Identify which cell holds the provided text, then report its (x, y) central coordinate. 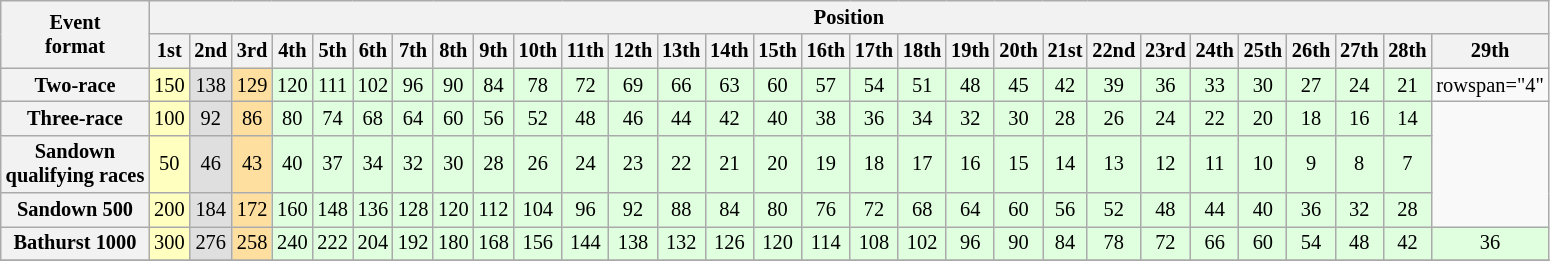
19th (970, 51)
100 (169, 118)
22nd (1114, 51)
17 (922, 164)
21st (1066, 51)
15th (777, 51)
8th (453, 51)
50 (169, 164)
258 (252, 243)
Three-race (75, 118)
7th (413, 51)
14th (729, 51)
20th (1018, 51)
12th (633, 51)
Bathurst 1000 (75, 243)
129 (252, 85)
104 (538, 210)
4th (292, 51)
168 (493, 243)
rowspan="4" (1490, 85)
86 (252, 118)
Eventformat (75, 34)
10th (538, 51)
192 (413, 243)
74 (332, 118)
156 (538, 243)
76 (826, 210)
51 (922, 85)
27th (1359, 51)
9 (1311, 164)
136 (373, 210)
38 (826, 118)
276 (210, 243)
111 (332, 85)
11th (586, 51)
Two-race (75, 85)
160 (292, 210)
88 (681, 210)
39 (1114, 85)
2nd (210, 51)
23 (633, 164)
126 (729, 243)
13th (681, 51)
222 (332, 243)
180 (453, 243)
200 (169, 210)
3rd (252, 51)
63 (729, 85)
18th (922, 51)
15 (1018, 164)
112 (493, 210)
6th (373, 51)
16th (826, 51)
5th (332, 51)
25th (1263, 51)
28th (1407, 51)
300 (169, 243)
8 (1359, 164)
204 (373, 243)
13 (1114, 164)
172 (252, 210)
17th (874, 51)
128 (413, 210)
108 (874, 243)
43 (252, 164)
Position (848, 17)
132 (681, 243)
69 (633, 85)
9th (493, 51)
27 (1311, 85)
11 (1215, 164)
19 (826, 164)
29th (1490, 51)
Sandownqualifying races (75, 164)
240 (292, 243)
148 (332, 210)
23rd (1165, 51)
24th (1215, 51)
1st (169, 51)
33 (1215, 85)
10 (1263, 164)
184 (210, 210)
45 (1018, 85)
57 (826, 85)
26th (1311, 51)
114 (826, 243)
Sandown 500 (75, 210)
150 (169, 85)
12 (1165, 164)
37 (332, 164)
7 (1407, 164)
144 (586, 243)
